Return (x, y) of the center of cell containing provided text 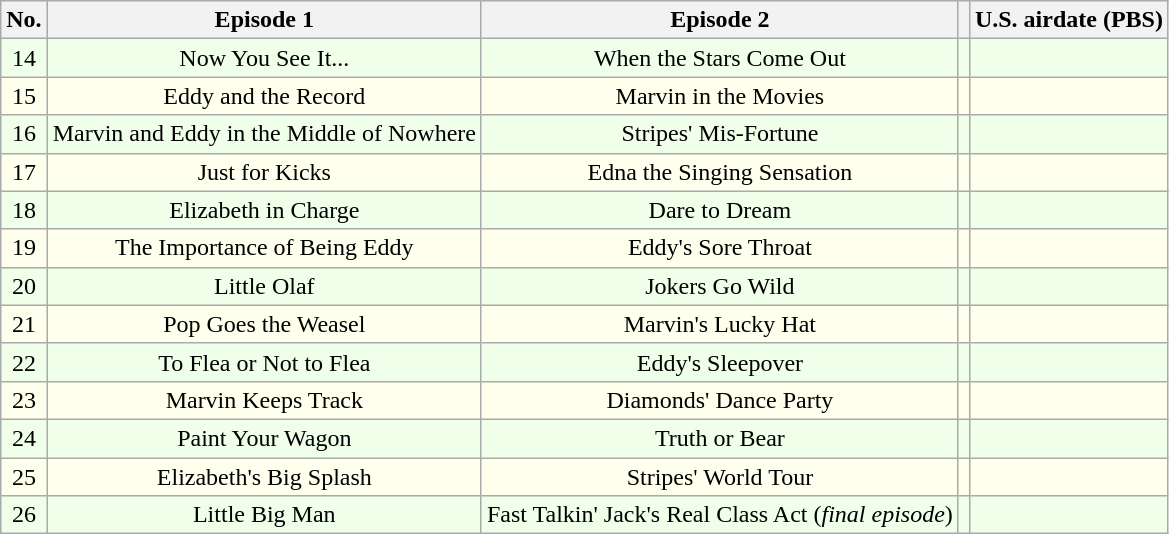
Episode 1 (264, 20)
Stripes' Mis-Fortune (720, 134)
14 (24, 58)
Truth or Bear (720, 438)
Edna the Singing Sensation (720, 172)
16 (24, 134)
17 (24, 172)
22 (24, 362)
Pop Goes the Weasel (264, 324)
Dare to Dream (720, 210)
18 (24, 210)
24 (24, 438)
Marvin's Lucky Hat (720, 324)
20 (24, 286)
The Importance of Being Eddy (264, 248)
No. (24, 20)
Marvin Keeps Track (264, 400)
Marvin in the Movies (720, 96)
Little Olaf (264, 286)
Little Big Man (264, 515)
19 (24, 248)
Just for Kicks (264, 172)
Fast Talkin' Jack's Real Class Act (final episode) (720, 515)
25 (24, 477)
Elizabeth in Charge (264, 210)
To Flea or Not to Flea (264, 362)
23 (24, 400)
Eddy and the Record (264, 96)
Stripes' World Tour (720, 477)
Paint Your Wagon (264, 438)
21 (24, 324)
Now You See It... (264, 58)
Eddy's Sore Throat (720, 248)
26 (24, 515)
Eddy's Sleepover (720, 362)
When the Stars Come Out (720, 58)
15 (24, 96)
Diamonds' Dance Party (720, 400)
Jokers Go Wild (720, 286)
U.S. airdate (PBS) (1068, 20)
Episode 2 (720, 20)
Marvin and Eddy in the Middle of Nowhere (264, 134)
Elizabeth's Big Splash (264, 477)
